Locate the cell with the specified text and output its (X, Y) center coordinate. 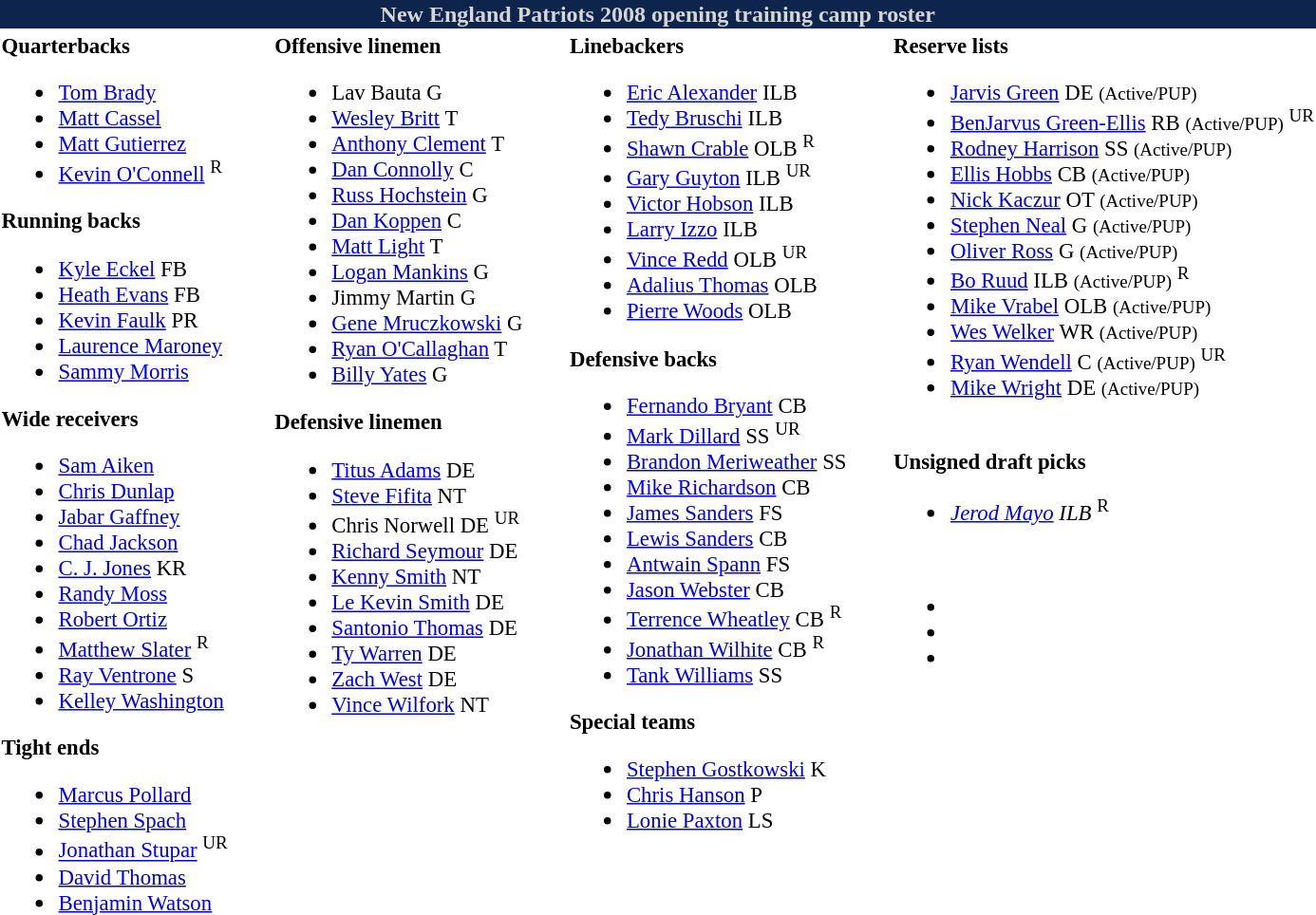
New England Patriots 2008 opening training camp roster (657, 14)
